Identify which cell holds the provided text, then report its [X, Y] central coordinate. 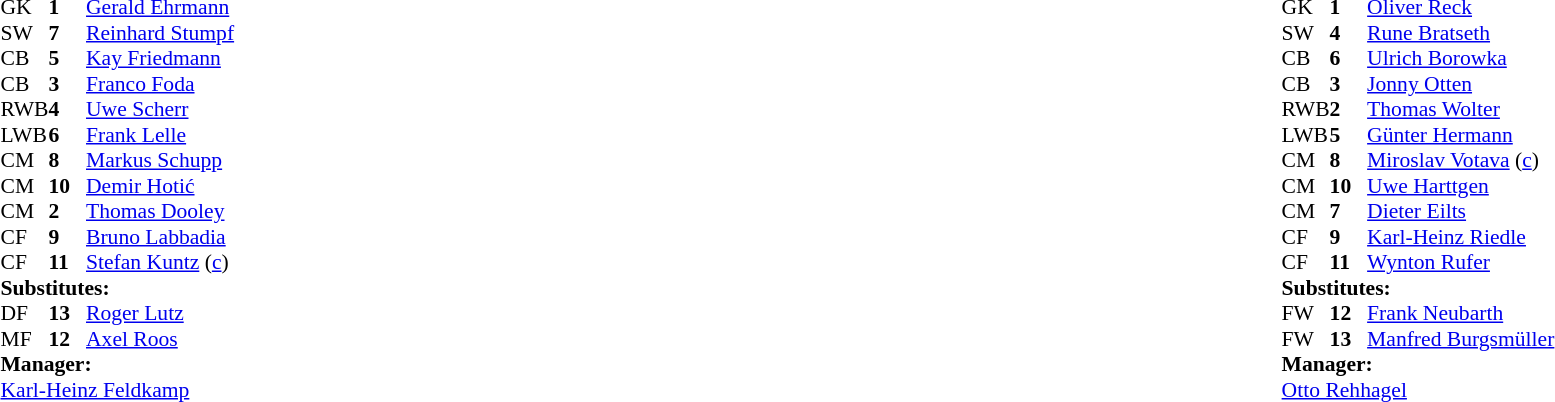
Wynton Rufer [1460, 263]
Frank Lelle [160, 135]
Kay Friedmann [160, 59]
Thomas Dooley [160, 211]
MF [24, 339]
Stefan Kuntz (c) [160, 263]
Ulrich Borowka [1460, 59]
Axel Roos [160, 339]
Demir Hotić [160, 186]
Günter Hermann [1460, 135]
Roger Lutz [160, 313]
Manfred Burgsmüller [1460, 339]
Karl-Heinz Riedle [1460, 237]
DF [24, 313]
Franco Foda [160, 84]
Rune Bratseth [1460, 33]
Reinhard Stumpf [160, 33]
Jonny Otten [1460, 84]
Bruno Labbadia [160, 237]
Thomas Wolter [1460, 109]
Uwe Scherr [160, 109]
Markus Schupp [160, 161]
Uwe Harttgen [1460, 186]
Frank Neubarth [1460, 313]
Dieter Eilts [1460, 211]
Miroslav Votava (c) [1460, 161]
